Locate the cell with the specified text and output its [X, Y] center coordinate. 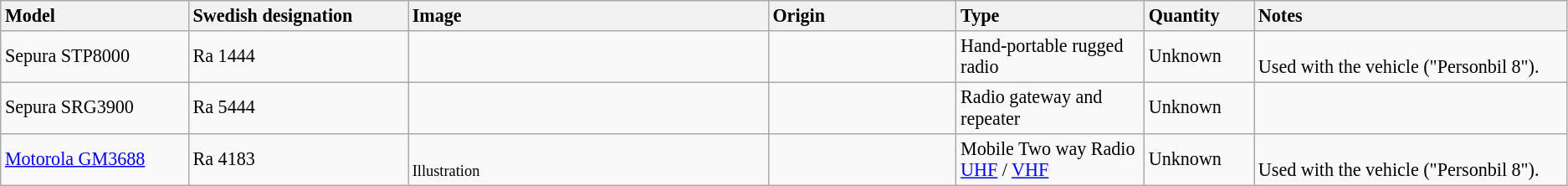
Swedish designation [298, 15]
Motorola GM3688 [95, 159]
Notes [1411, 15]
Quantity [1200, 15]
Type [1051, 15]
Radio gateway and repeater [1051, 107]
Ra 1444 [298, 55]
Ra 4183 [298, 159]
Sepura SRG3900 [95, 107]
Origin [862, 15]
Illustration [589, 159]
Hand-portable rugged radio [1051, 55]
Image [589, 15]
Mobile Two way Radio UHF / VHF [1051, 159]
Model [95, 15]
Sepura STP8000 [95, 55]
Ra 5444 [298, 107]
